Identify which cell holds the provided text, then report its (x, y) central coordinate. 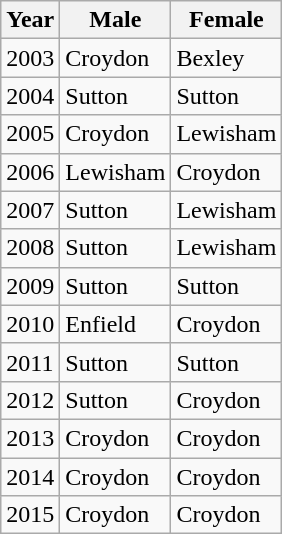
2008 (30, 248)
Enfield (116, 324)
2003 (30, 58)
Year (30, 20)
2012 (30, 400)
2006 (30, 172)
2004 (30, 96)
2005 (30, 134)
2010 (30, 324)
2007 (30, 210)
2015 (30, 515)
2013 (30, 438)
2009 (30, 286)
Bexley (226, 58)
Male (116, 20)
Female (226, 20)
2011 (30, 362)
2014 (30, 477)
